Identify which cell holds the provided text, then report its [x, y] central coordinate. 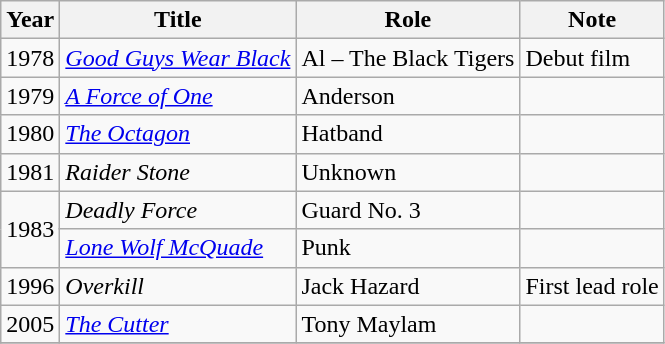
First lead role [592, 286]
2005 [30, 324]
1979 [30, 96]
1980 [30, 134]
Tony Maylam [408, 324]
1981 [30, 172]
Deadly Force [178, 210]
Unknown [408, 172]
Al – The Black Tigers [408, 58]
Jack Hazard [408, 286]
1978 [30, 58]
Punk [408, 248]
Note [592, 20]
1983 [30, 229]
Anderson [408, 96]
Raider Stone [178, 172]
1996 [30, 286]
Good Guys Wear Black [178, 58]
Title [178, 20]
Overkill [178, 286]
Lone Wolf McQuade [178, 248]
The Cutter [178, 324]
Year [30, 20]
Guard No. 3 [408, 210]
Debut film [592, 58]
Hatband [408, 134]
A Force of One [178, 96]
Role [408, 20]
The Octagon [178, 134]
